Capture the cell that displays the provided text and extract its [x, y] central coordinate. 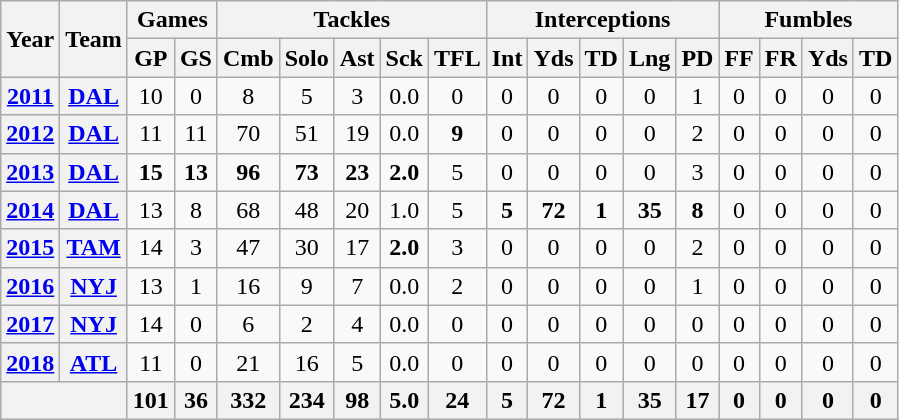
2011 [30, 96]
68 [248, 210]
7 [357, 286]
10 [150, 96]
234 [306, 400]
19 [357, 134]
21 [248, 362]
48 [306, 210]
Interceptions [602, 20]
Fumbles [808, 20]
FR [780, 58]
2013 [30, 172]
2012 [30, 134]
Team [94, 39]
PD [698, 58]
332 [248, 400]
36 [196, 400]
GP [150, 58]
23 [357, 172]
2018 [30, 362]
4 [357, 324]
98 [357, 400]
Int [507, 58]
Solo [306, 58]
ATL [94, 362]
TFL [457, 58]
Year [30, 39]
73 [306, 172]
47 [248, 248]
30 [306, 248]
TAM [94, 248]
1.0 [404, 210]
2016 [30, 286]
GS [196, 58]
5.0 [404, 400]
Lng [649, 58]
6 [248, 324]
15 [150, 172]
24 [457, 400]
Tackles [352, 20]
Ast [357, 58]
96 [248, 172]
FF [739, 58]
51 [306, 134]
Cmb [248, 58]
20 [357, 210]
2017 [30, 324]
Sck [404, 58]
70 [248, 134]
2015 [30, 248]
2014 [30, 210]
101 [150, 400]
Games [172, 20]
